Find where the given text appears and provide that cell's center as (x, y) coordinate. 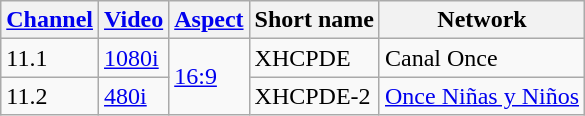
11.1 (50, 58)
Video (134, 20)
XHCPDE-2 (314, 96)
11.2 (50, 96)
Channel (50, 20)
XHCPDE (314, 58)
Once Niñas y Niños (482, 96)
Canal Once (482, 58)
16:9 (209, 77)
Short name (314, 20)
Network (482, 20)
480i (134, 96)
Aspect (209, 20)
1080i (134, 58)
